Locate the cell with the specified text and output its [X, Y] center coordinate. 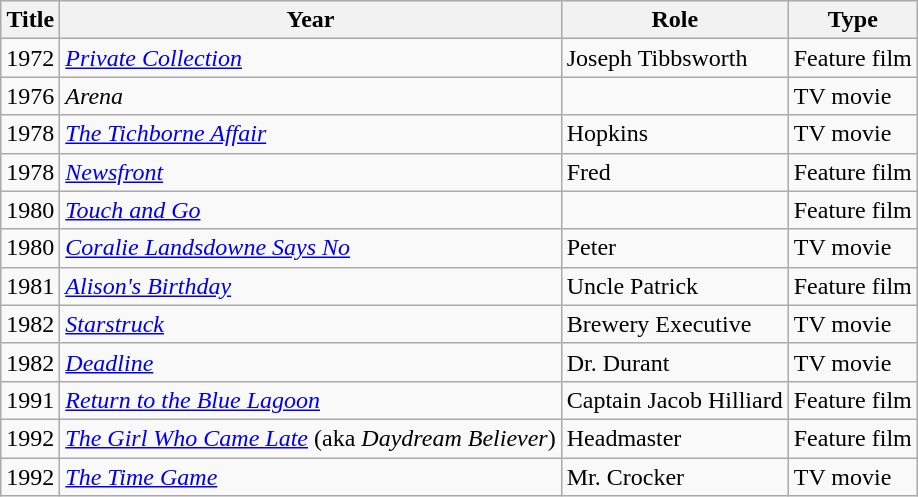
Brewery Executive [674, 324]
Year [310, 20]
Alison's Birthday [310, 286]
The Time Game [310, 477]
1981 [30, 286]
Mr. Crocker [674, 477]
Headmaster [674, 438]
The Girl Who Came Late (aka Daydream Believer) [310, 438]
Arena [310, 96]
Newsfront [310, 172]
Starstruck [310, 324]
Hopkins [674, 134]
Title [30, 20]
Type [852, 20]
Dr. Durant [674, 362]
Uncle Patrick [674, 286]
Captain Jacob Hilliard [674, 400]
Fred [674, 172]
1991 [30, 400]
Deadline [310, 362]
Peter [674, 248]
Role [674, 20]
Coralie Landsdowne Says No [310, 248]
Return to the Blue Lagoon [310, 400]
Joseph Tibbsworth [674, 58]
The Tichborne Affair [310, 134]
Touch and Go [310, 210]
1972 [30, 58]
1976 [30, 96]
Private Collection [310, 58]
